Search for the cell housing the specified text and yield its (x, y) center coordinate. 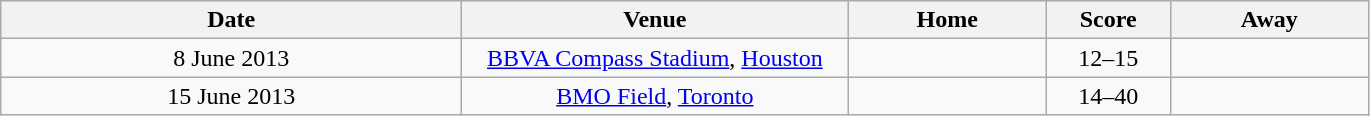
15 June 2013 (232, 96)
Home (948, 20)
Venue (655, 20)
12–15 (1108, 58)
BBVA Compass Stadium, Houston (655, 58)
Away (1270, 20)
8 June 2013 (232, 58)
BMO Field, Toronto (655, 96)
14–40 (1108, 96)
Score (1108, 20)
Date (232, 20)
